Return (x, y) of the center of cell containing provided text 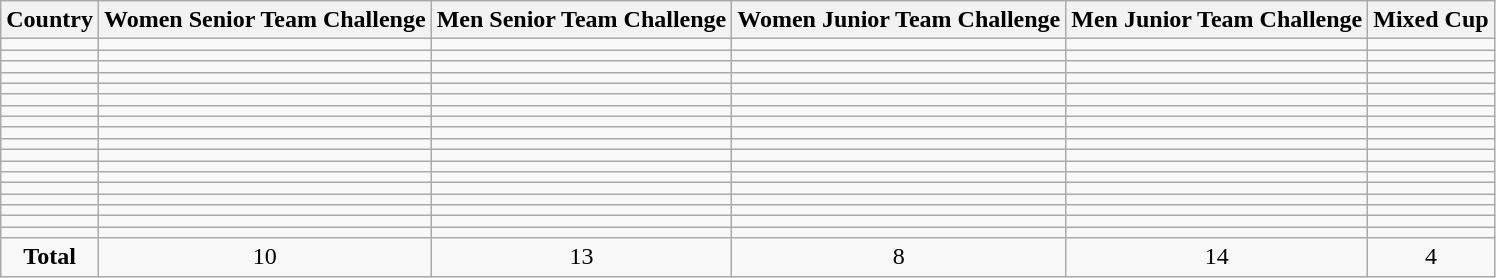
Total (50, 257)
Country (50, 20)
14 (1217, 257)
Mixed Cup (1431, 20)
Women Junior Team Challenge (899, 20)
Men Senior Team Challenge (582, 20)
Men Junior Team Challenge (1217, 20)
4 (1431, 257)
13 (582, 257)
8 (899, 257)
10 (264, 257)
Women Senior Team Challenge (264, 20)
